Provide the (x, y) coordinate of the cell's center where the given text is located.  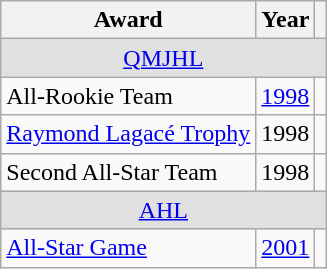
All-Star Game (128, 248)
Award (128, 20)
All-Rookie Team (128, 96)
AHL (164, 210)
2001 (286, 248)
Raymond Lagacé Trophy (128, 134)
Year (286, 20)
Second All-Star Team (128, 172)
QMJHL (164, 58)
